For the text-containing cell, return its midpoint in [x, y] coordinate format. 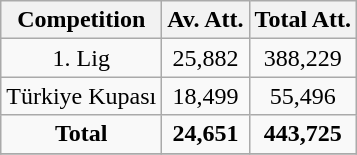
Türkiye Kupası [82, 96]
388,229 [303, 58]
25,882 [206, 58]
1. Lig [82, 58]
18,499 [206, 96]
24,651 [206, 134]
Competition [82, 20]
Av. Att. [206, 20]
Total Att. [303, 20]
443,725 [303, 134]
Total [82, 134]
55,496 [303, 96]
